Return (X, Y) of the center of cell containing provided text 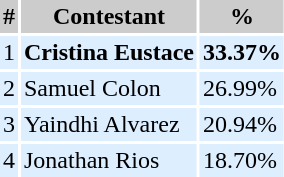
33.37% (242, 52)
20.94% (242, 124)
18.70% (242, 160)
Samuel Colon (109, 88)
Yaindhi Alvarez (109, 124)
Cristina Eustace (109, 52)
3 (9, 124)
% (242, 16)
Jonathan Rios (109, 160)
4 (9, 160)
Contestant (109, 16)
26.99% (242, 88)
2 (9, 88)
# (9, 16)
1 (9, 52)
